From the cell containing the given text, extract its center point as (X, Y) coordinate. 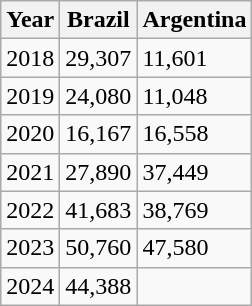
41,683 (98, 210)
38,769 (194, 210)
47,580 (194, 248)
16,558 (194, 134)
44,388 (98, 286)
29,307 (98, 58)
2021 (30, 172)
Brazil (98, 20)
Year (30, 20)
2020 (30, 134)
27,890 (98, 172)
11,048 (194, 96)
2018 (30, 58)
16,167 (98, 134)
Argentina (194, 20)
2022 (30, 210)
11,601 (194, 58)
2019 (30, 96)
50,760 (98, 248)
24,080 (98, 96)
2023 (30, 248)
2024 (30, 286)
37,449 (194, 172)
